Detect which cell encompasses the target text, then output its [x, y] center coordinate. 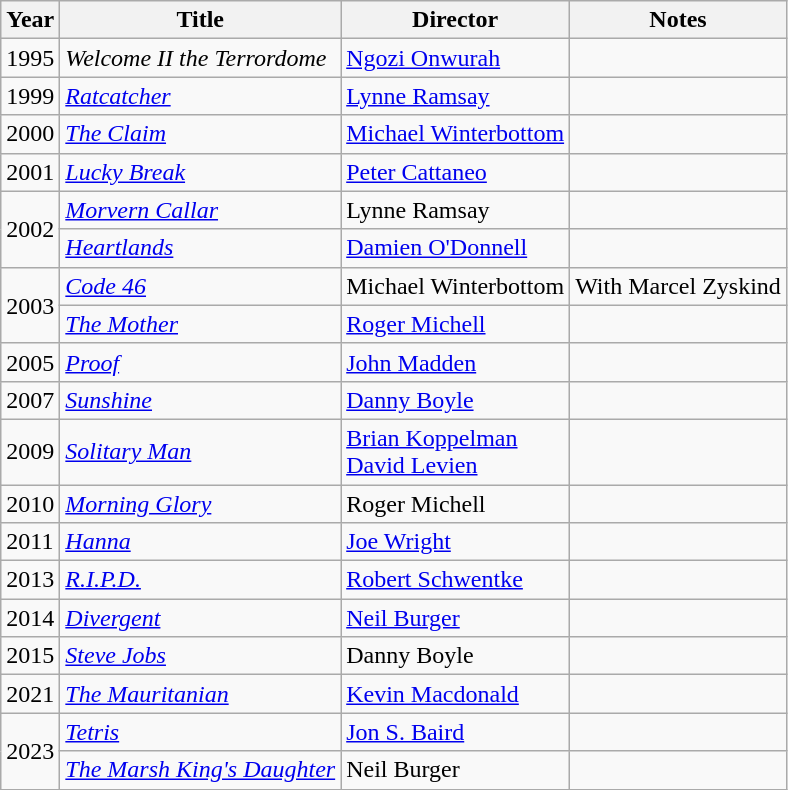
Tetris [200, 732]
The Claim [200, 134]
2000 [30, 134]
Morning Glory [200, 503]
Heartlands [200, 248]
2011 [30, 542]
2001 [30, 172]
2003 [30, 305]
Kevin Macdonald [456, 694]
2023 [30, 751]
Code 46 [200, 286]
Steve Jobs [200, 656]
2002 [30, 229]
Title [200, 20]
2007 [30, 400]
Brian KoppelmanDavid Levien [456, 452]
Robert Schwentke [456, 580]
Lucky Break [200, 172]
The Mother [200, 324]
Divergent [200, 618]
2014 [30, 618]
Year [30, 20]
The Marsh King's Daughter [200, 770]
2015 [30, 656]
Proof [200, 362]
1999 [30, 96]
R.I.P.D. [200, 580]
Notes [678, 20]
Joe Wright [456, 542]
Sunshine [200, 400]
2009 [30, 452]
The Mauritanian [200, 694]
2021 [30, 694]
Director [456, 20]
2005 [30, 362]
Hanna [200, 542]
Peter Cattaneo [456, 172]
Jon S. Baird [456, 732]
Welcome II the Terrordome [200, 58]
Solitary Man [200, 452]
John Madden [456, 362]
Morvern Callar [200, 210]
Damien O'Donnell [456, 248]
With Marcel Zyskind [678, 286]
2013 [30, 580]
Ratcatcher [200, 96]
2010 [30, 503]
1995 [30, 58]
Ngozi Onwurah [456, 58]
